Output the [X, Y] coordinate of the center of the cell containing the given text.  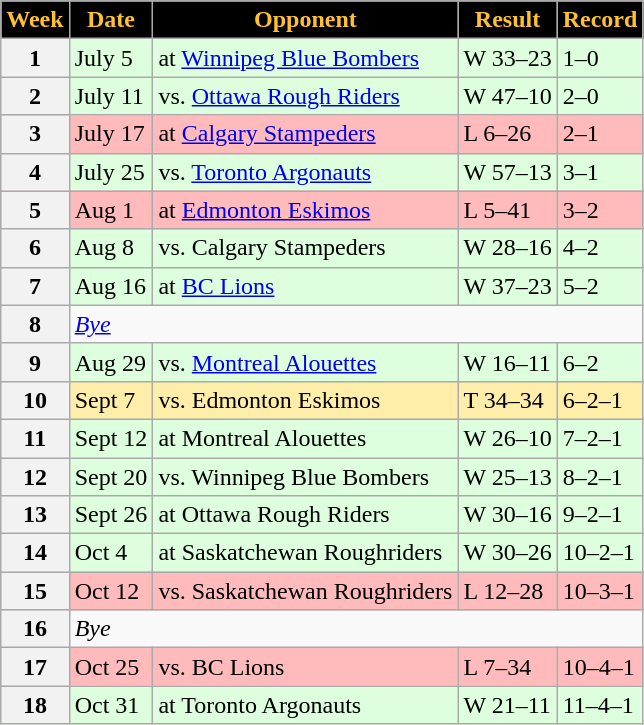
Result [508, 20]
2 [35, 96]
W 25–13 [508, 477]
W 47–10 [508, 96]
2–0 [600, 96]
1–0 [600, 58]
W 30–16 [508, 515]
3 [35, 134]
Aug 16 [111, 286]
July 25 [111, 172]
Oct 31 [111, 705]
July 17 [111, 134]
Oct 12 [111, 591]
vs. BC Lions [306, 667]
W 30–26 [508, 553]
T 34–34 [508, 400]
Sept 26 [111, 515]
W 26–10 [508, 438]
8–2–1 [600, 477]
3–2 [600, 210]
vs. Edmonton Eskimos [306, 400]
13 [35, 515]
W 21–11 [508, 705]
11 [35, 438]
10 [35, 400]
4–2 [600, 248]
9–2–1 [600, 515]
at Winnipeg Blue Bombers [306, 58]
at Toronto Argonauts [306, 705]
3–1 [600, 172]
Week [35, 20]
4 [35, 172]
8 [35, 324]
at Calgary Stampeders [306, 134]
5 [35, 210]
5–2 [600, 286]
10–3–1 [600, 591]
Sept 20 [111, 477]
16 [35, 629]
vs. Winnipeg Blue Bombers [306, 477]
July 5 [111, 58]
vs. Toronto Argonauts [306, 172]
W 16–11 [508, 362]
18 [35, 705]
Aug 29 [111, 362]
15 [35, 591]
Aug 1 [111, 210]
12 [35, 477]
vs. Montreal Alouettes [306, 362]
10–2–1 [600, 553]
W 28–16 [508, 248]
Date [111, 20]
7–2–1 [600, 438]
L 12–28 [508, 591]
11–4–1 [600, 705]
6 [35, 248]
7 [35, 286]
9 [35, 362]
Sept 7 [111, 400]
at Edmonton Eskimos [306, 210]
Sept 12 [111, 438]
at BC Lions [306, 286]
14 [35, 553]
Opponent [306, 20]
at Saskatchewan Roughriders [306, 553]
vs. Ottawa Rough Riders [306, 96]
L 7–34 [508, 667]
at Montreal Alouettes [306, 438]
at Ottawa Rough Riders [306, 515]
10–4–1 [600, 667]
2–1 [600, 134]
L 6–26 [508, 134]
1 [35, 58]
W 37–23 [508, 286]
W 57–13 [508, 172]
L 5–41 [508, 210]
vs. Calgary Stampeders [306, 248]
17 [35, 667]
Oct 4 [111, 553]
Record [600, 20]
6–2 [600, 362]
6–2–1 [600, 400]
W 33–23 [508, 58]
Oct 25 [111, 667]
vs. Saskatchewan Roughriders [306, 591]
July 11 [111, 96]
Aug 8 [111, 248]
